Capture the cell that displays the provided text and extract its (X, Y) central coordinate. 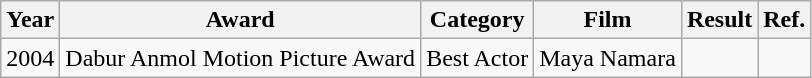
Maya Namara (608, 58)
Result (719, 20)
Category (478, 20)
Ref. (784, 20)
Best Actor (478, 58)
Dabur Anmol Motion Picture Award (240, 58)
2004 (30, 58)
Award (240, 20)
Film (608, 20)
Year (30, 20)
